Return the (x, y) coordinate for the center point of the cell that contains the specified text.  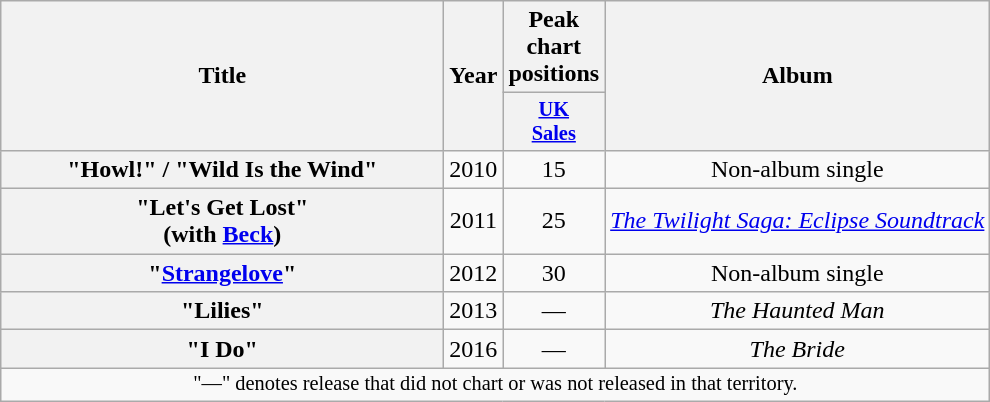
Title (222, 76)
UKSales (554, 122)
"Howl!" / "Wild Is the Wind" (222, 169)
"Lilies" (222, 311)
2012 (474, 273)
Peak chart positions (554, 47)
The Haunted Man (798, 311)
2010 (474, 169)
25 (554, 222)
Year (474, 76)
"—" denotes release that did not chart or was not released in that territory. (496, 385)
2016 (474, 349)
"Let's Get Lost"(with Beck) (222, 222)
The Bride (798, 349)
"I Do" (222, 349)
30 (554, 273)
"Strangelove" (222, 273)
The Twilight Saga: Eclipse Soundtrack (798, 222)
15 (554, 169)
2011 (474, 222)
2013 (474, 311)
Album (798, 76)
